Extract the [X, Y] coordinate from the center of the cell holding the provided text.  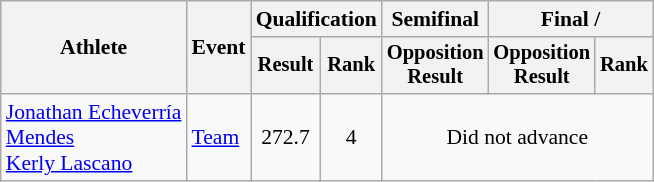
Jonathan Echeverría MendesKerly Lascano [94, 138]
Final / [570, 19]
Event [218, 48]
4 [350, 138]
272.7 [286, 138]
Athlete [94, 48]
Result [286, 66]
Qualification [316, 19]
Semifinal [436, 19]
Team [218, 138]
Did not advance [518, 138]
